Locate the cell with the specified text and output its [X, Y] center coordinate. 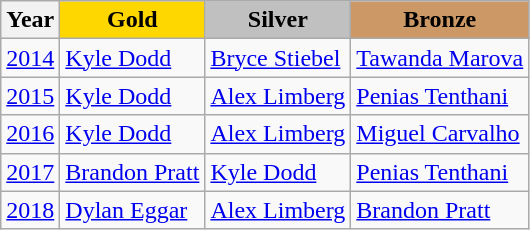
Dylan Eggar [132, 210]
2017 [30, 172]
Gold [132, 20]
Silver [278, 20]
2015 [30, 96]
Bryce Stiebel [278, 58]
Tawanda Marova [440, 58]
2014 [30, 58]
Miguel Carvalho [440, 134]
Year [30, 20]
Bronze [440, 20]
2018 [30, 210]
2016 [30, 134]
